Capture the cell that displays the provided text and extract its (X, Y) central coordinate. 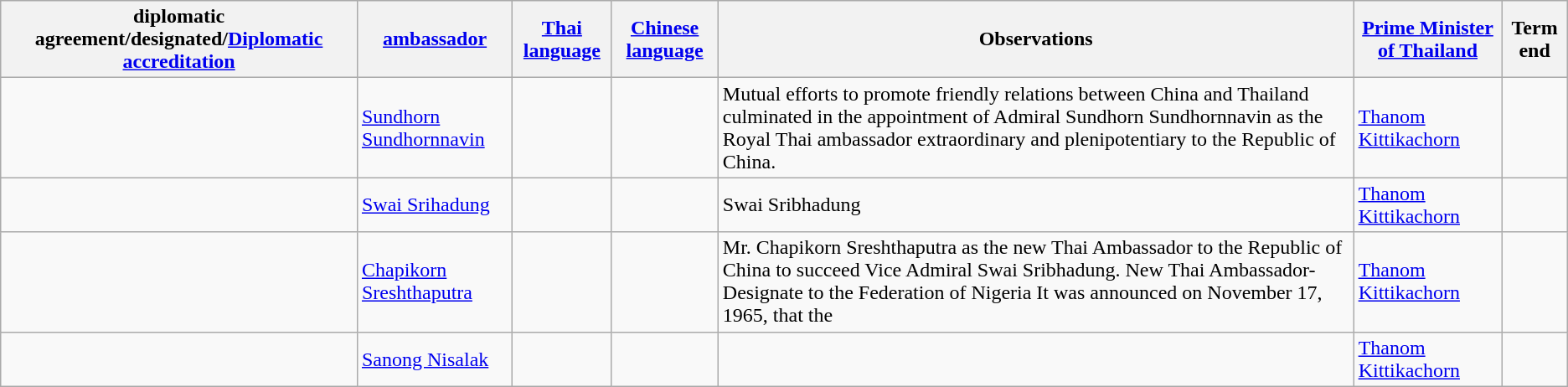
Chapikorn Sreshthaputra (434, 281)
Observations (1035, 39)
Chinese language (665, 39)
Swai Srihadung (434, 204)
diplomatic agreement/designated/Diplomatic accreditation (179, 39)
Swai Sribhadung (1035, 204)
Term end (1534, 39)
Sanong Nisalak (434, 359)
Sundhorn Sundhornnavin (434, 127)
Prime Minister of Thailand (1427, 39)
Thai language (562, 39)
ambassador (434, 39)
